Pinpoint the cell where the given text exists, returning its (X, Y) midpoint coordinate. 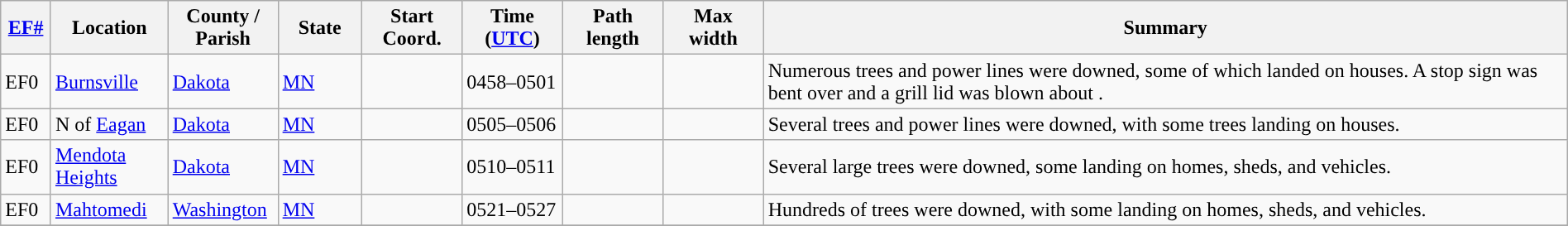
0458–0501 (513, 81)
Start Coord. (412, 28)
Numerous trees and power lines were downed, some of which landed on houses. A stop sign was bent over and a grill lid was blown about . (1165, 81)
Max width (713, 28)
Time (UTC) (513, 28)
Path length (612, 28)
Mahtomedi (109, 209)
County / Parish (223, 28)
Summary (1165, 28)
0505–0506 (513, 124)
0521–0527 (513, 209)
Burnsville (109, 81)
Mendota Heights (109, 167)
N of Eagan (109, 124)
Washington (223, 209)
Several trees and power lines were downed, with some trees landing on houses. (1165, 124)
Hundreds of trees were downed, with some landing on homes, sheds, and vehicles. (1165, 209)
Several large trees were downed, some landing on homes, sheds, and vehicles. (1165, 167)
State (319, 28)
0510–0511 (513, 167)
Location (109, 28)
EF# (26, 28)
